Return the (X, Y) coordinate for the center point of the cell that contains the specified text.  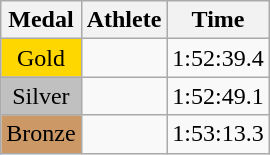
Gold (41, 58)
1:52:39.4 (218, 58)
1:53:13.3 (218, 134)
Bronze (41, 134)
Silver (41, 96)
Time (218, 20)
Medal (41, 20)
1:52:49.1 (218, 96)
Athlete (124, 20)
